Find where the given text appears and provide that cell's center as [X, Y] coordinate. 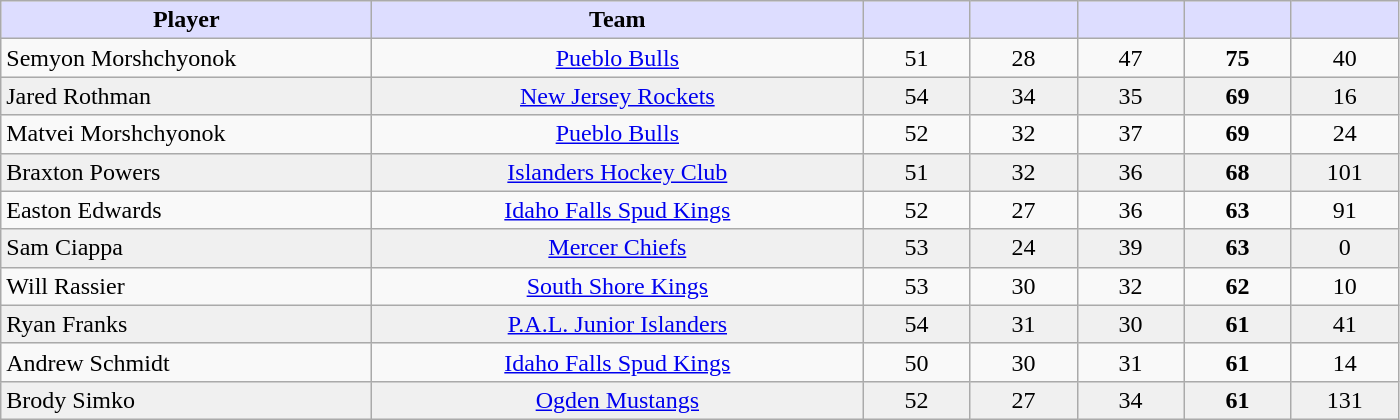
14 [1344, 362]
Sam Ciappa [186, 248]
Player [186, 20]
16 [1344, 96]
0 [1344, 248]
101 [1344, 172]
Mercer Chiefs [618, 248]
75 [1238, 58]
Jared Rothman [186, 96]
50 [916, 362]
New Jersey Rockets [618, 96]
Ryan Franks [186, 324]
40 [1344, 58]
10 [1344, 286]
Easton Edwards [186, 210]
35 [1130, 96]
41 [1344, 324]
37 [1130, 134]
131 [1344, 400]
62 [1238, 286]
P.A.L. Junior Islanders [618, 324]
47 [1130, 58]
Islanders Hockey Club [618, 172]
South Shore Kings [618, 286]
Will Rassier [186, 286]
68 [1238, 172]
Team [618, 20]
91 [1344, 210]
Brody Simko [186, 400]
Semyon Morshchyonok [186, 58]
Andrew Schmidt [186, 362]
28 [1024, 58]
Braxton Powers [186, 172]
Matvei Morshchyonok [186, 134]
39 [1130, 248]
Ogden Mustangs [618, 400]
